Scan for the cell matching the given text and deliver its (X, Y) coordinate at center. 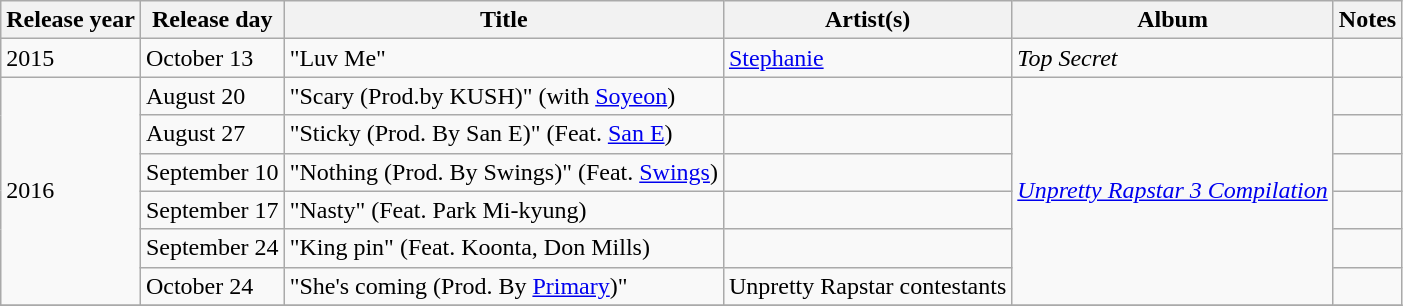
August 27 (212, 134)
Unpretty Rapstar contestants (867, 286)
"Luv Me" (504, 58)
September 10 (212, 172)
Release year (71, 20)
"Sticky (Prod. By San E)" (Feat. San E) (504, 134)
Stephanie (867, 58)
September 24 (212, 248)
Unpretty Rapstar 3 Compilation (1173, 191)
"King pin" (Feat. Koonta, Don Mills) (504, 248)
2015 (71, 58)
September 17 (212, 210)
"Scary (Prod.by KUSH)" (with Soyeon) (504, 96)
October 13 (212, 58)
August 20 (212, 96)
Release day (212, 20)
Title (504, 20)
October 24 (212, 286)
"Nothing (Prod. By Swings)" (Feat. Swings) (504, 172)
Artist(s) (867, 20)
Notes (1367, 20)
Album (1173, 20)
2016 (71, 191)
"She's coming (Prod. By Primary)" (504, 286)
Top Secret (1173, 58)
"Nasty" (Feat. Park Mi-kyung) (504, 210)
